Locate the cell with the specified text and output its [x, y] center coordinate. 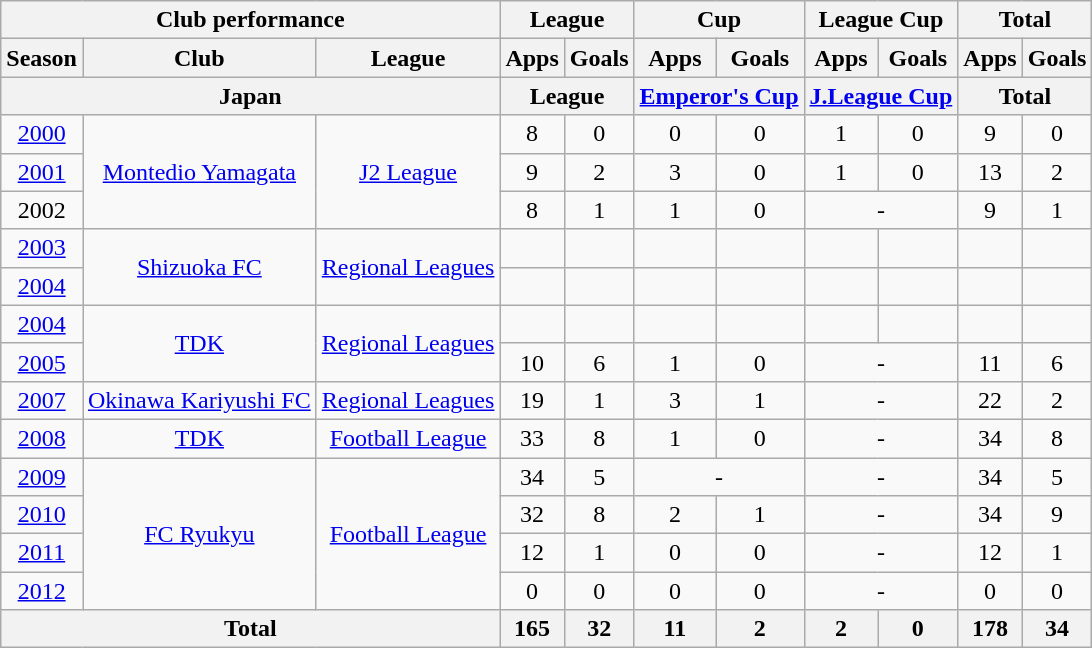
33 [532, 438]
165 [532, 629]
Japan [250, 96]
2012 [42, 591]
Emperor's Cup [719, 96]
178 [990, 629]
League Cup [881, 20]
2001 [42, 172]
2009 [42, 477]
2000 [42, 134]
22 [990, 400]
2008 [42, 438]
2003 [42, 248]
10 [532, 362]
2011 [42, 553]
FC Ryukyu [199, 534]
Okinawa Kariyushi FC [199, 400]
2007 [42, 400]
2005 [42, 362]
J.League Cup [881, 96]
Season [42, 58]
2002 [42, 210]
19 [532, 400]
Montedio Yamagata [199, 172]
Cup [719, 20]
J2 League [408, 172]
Club [199, 58]
13 [990, 172]
Shizuoka FC [199, 267]
2010 [42, 515]
Club performance [250, 20]
